Capture the cell that displays the provided text and extract its (x, y) central coordinate. 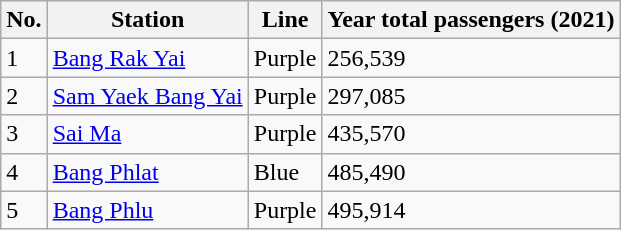
Sam Yaek Bang Yai (148, 96)
297,085 (471, 96)
3 (24, 134)
Bang Phlu (148, 210)
Station (148, 20)
4 (24, 172)
Sai Ma (148, 134)
No. (24, 20)
2 (24, 96)
Blue (285, 172)
1 (24, 58)
Bang Phlat (148, 172)
Line (285, 20)
495,914 (471, 210)
Year total passengers (2021) (471, 20)
5 (24, 210)
256,539 (471, 58)
435,570 (471, 134)
Bang Rak Yai (148, 58)
485,490 (471, 172)
